Locate the cell with the specified text and output its (X, Y) center coordinate. 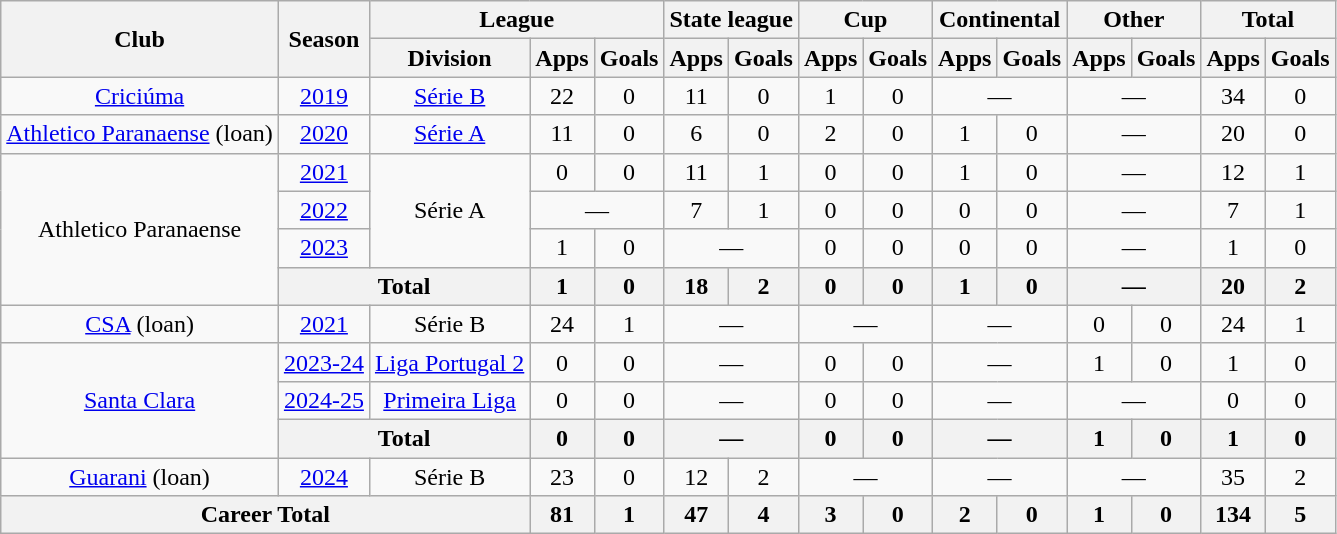
5 (1300, 515)
6 (696, 134)
2024-25 (324, 400)
3 (830, 515)
2020 (324, 134)
League (516, 20)
81 (562, 515)
35 (1233, 477)
Continental (1000, 20)
Athletico Paranaense (140, 229)
22 (562, 96)
Division (449, 58)
CSA (loan) (140, 324)
2023-24 (324, 362)
2022 (324, 210)
Career Total (266, 515)
Guarani (loan) (140, 477)
Cup (865, 20)
Other (1134, 20)
State league (731, 20)
2023 (324, 248)
Santa Clara (140, 400)
Criciúma (140, 96)
47 (696, 515)
134 (1233, 515)
2019 (324, 96)
23 (562, 477)
Athletico Paranaense (loan) (140, 134)
34 (1233, 96)
Season (324, 39)
4 (763, 515)
Primeira Liga (449, 400)
2024 (324, 477)
18 (696, 286)
Club (140, 39)
Liga Portugal 2 (449, 362)
